For the text-containing cell, return its midpoint in [X, Y] coordinate format. 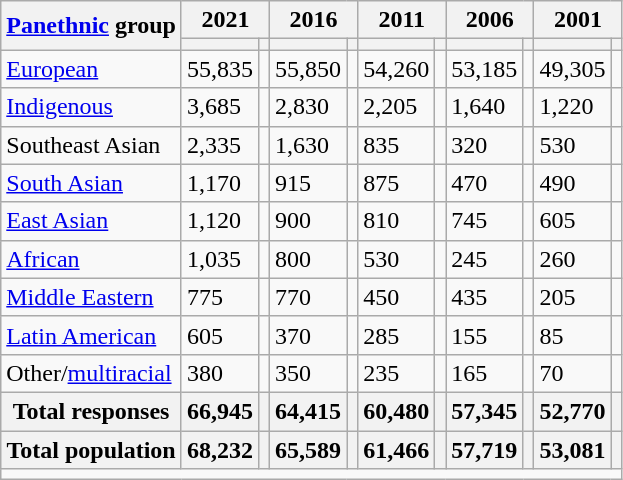
435 [484, 297]
285 [396, 335]
Indigenous [92, 107]
1,220 [572, 107]
Latin American [92, 335]
65,589 [308, 449]
2021 [225, 20]
53,185 [484, 69]
57,719 [484, 449]
900 [308, 221]
South Asian [92, 183]
1,170 [220, 183]
2011 [402, 20]
490 [572, 183]
1,640 [484, 107]
1,035 [220, 259]
470 [484, 183]
57,345 [484, 411]
East Asian [92, 221]
775 [220, 297]
235 [396, 373]
245 [484, 259]
260 [572, 259]
320 [484, 145]
810 [396, 221]
745 [484, 221]
66,945 [220, 411]
915 [308, 183]
2001 [578, 20]
European [92, 69]
68,232 [220, 449]
2016 [314, 20]
Total population [92, 449]
55,850 [308, 69]
61,466 [396, 449]
770 [308, 297]
205 [572, 297]
155 [484, 335]
African [92, 259]
49,305 [572, 69]
800 [308, 259]
Southeast Asian [92, 145]
380 [220, 373]
3,685 [220, 107]
165 [484, 373]
54,260 [396, 69]
835 [396, 145]
70 [572, 373]
60,480 [396, 411]
2006 [490, 20]
370 [308, 335]
450 [396, 297]
350 [308, 373]
Middle Eastern [92, 297]
85 [572, 335]
1,630 [308, 145]
53,081 [572, 449]
Total responses [92, 411]
Panethnic group [92, 26]
2,205 [396, 107]
52,770 [572, 411]
875 [396, 183]
2,335 [220, 145]
Other/multiracial [92, 373]
1,120 [220, 221]
55,835 [220, 69]
2,830 [308, 107]
64,415 [308, 411]
